Output the [X, Y] coordinate of the center of the cell containing the given text.  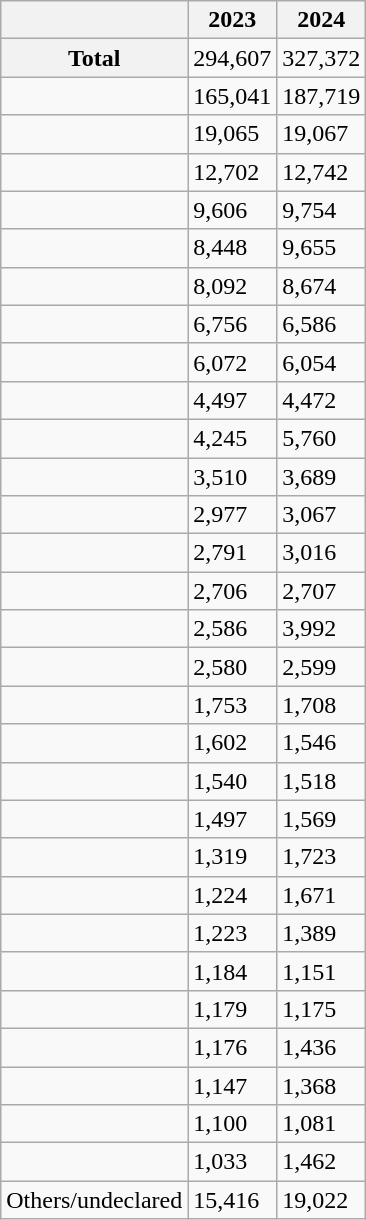
6,054 [322, 362]
4,472 [322, 400]
8,674 [322, 286]
2,977 [232, 515]
1,081 [322, 1124]
3,016 [322, 553]
1,436 [322, 1047]
1,518 [322, 781]
19,067 [322, 134]
4,245 [232, 438]
2,707 [322, 591]
1,569 [322, 819]
3,067 [322, 515]
1,151 [322, 971]
1,753 [232, 705]
4,497 [232, 400]
19,065 [232, 134]
12,742 [322, 172]
2023 [232, 20]
Others/undeclared [94, 1200]
19,022 [322, 1200]
1,389 [322, 933]
294,607 [232, 58]
1,602 [232, 743]
1,671 [322, 895]
1,224 [232, 895]
2,706 [232, 591]
1,497 [232, 819]
187,719 [322, 96]
15,416 [232, 1200]
1,546 [322, 743]
6,586 [322, 324]
165,041 [232, 96]
1,175 [322, 1009]
8,448 [232, 248]
9,606 [232, 210]
2,791 [232, 553]
12,702 [232, 172]
1,462 [322, 1162]
Total [94, 58]
5,760 [322, 438]
1,723 [322, 857]
1,708 [322, 705]
9,655 [322, 248]
8,092 [232, 286]
1,540 [232, 781]
6,072 [232, 362]
3,510 [232, 477]
2,586 [232, 629]
2,580 [232, 667]
3,992 [322, 629]
1,184 [232, 971]
1,368 [322, 1085]
1,319 [232, 857]
2,599 [322, 667]
1,179 [232, 1009]
1,100 [232, 1124]
6,756 [232, 324]
1,223 [232, 933]
2024 [322, 20]
9,754 [322, 210]
3,689 [322, 477]
1,176 [232, 1047]
1,033 [232, 1162]
327,372 [322, 58]
1,147 [232, 1085]
